Determine the [x, y] coordinate at the center of the cell enclosing the given text.  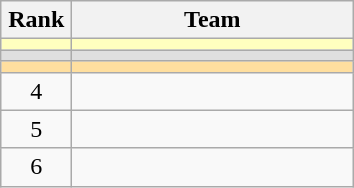
5 [36, 129]
Rank [36, 20]
6 [36, 167]
4 [36, 91]
Team [212, 20]
